Identify which cell holds the provided text, then report its (X, Y) central coordinate. 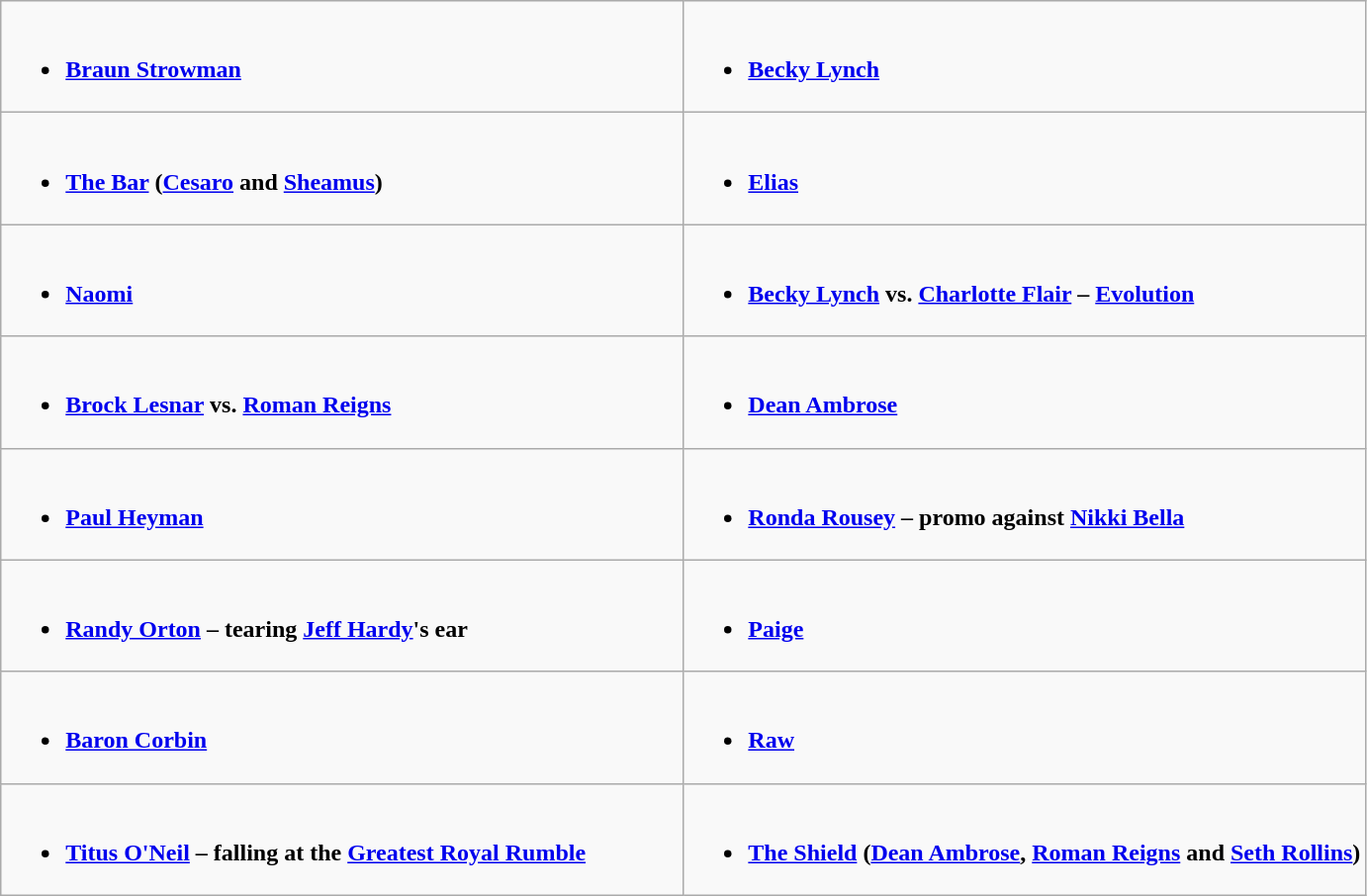
Titus O'Neil – falling at the Greatest Royal Rumble (342, 839)
The Shield (Dean Ambrose, Roman Reigns and Seth Rollins) (1025, 839)
Raw (1025, 728)
Dean Ambrose (1025, 392)
Brock Lesnar vs. Roman Reigns (342, 392)
Paige (1025, 615)
Baron Corbin (342, 728)
Paul Heyman (342, 504)
Ronda Rousey – promo against Nikki Bella (1025, 504)
The Bar (Cesaro and Sheamus) (342, 168)
Randy Orton – tearing Jeff Hardy's ear (342, 615)
Becky Lynch (1025, 57)
Braun Strowman (342, 57)
Naomi (342, 281)
Becky Lynch vs. Charlotte Flair – Evolution (1025, 281)
Elias (1025, 168)
